Capture the cell that displays the provided text and extract its [X, Y] central coordinate. 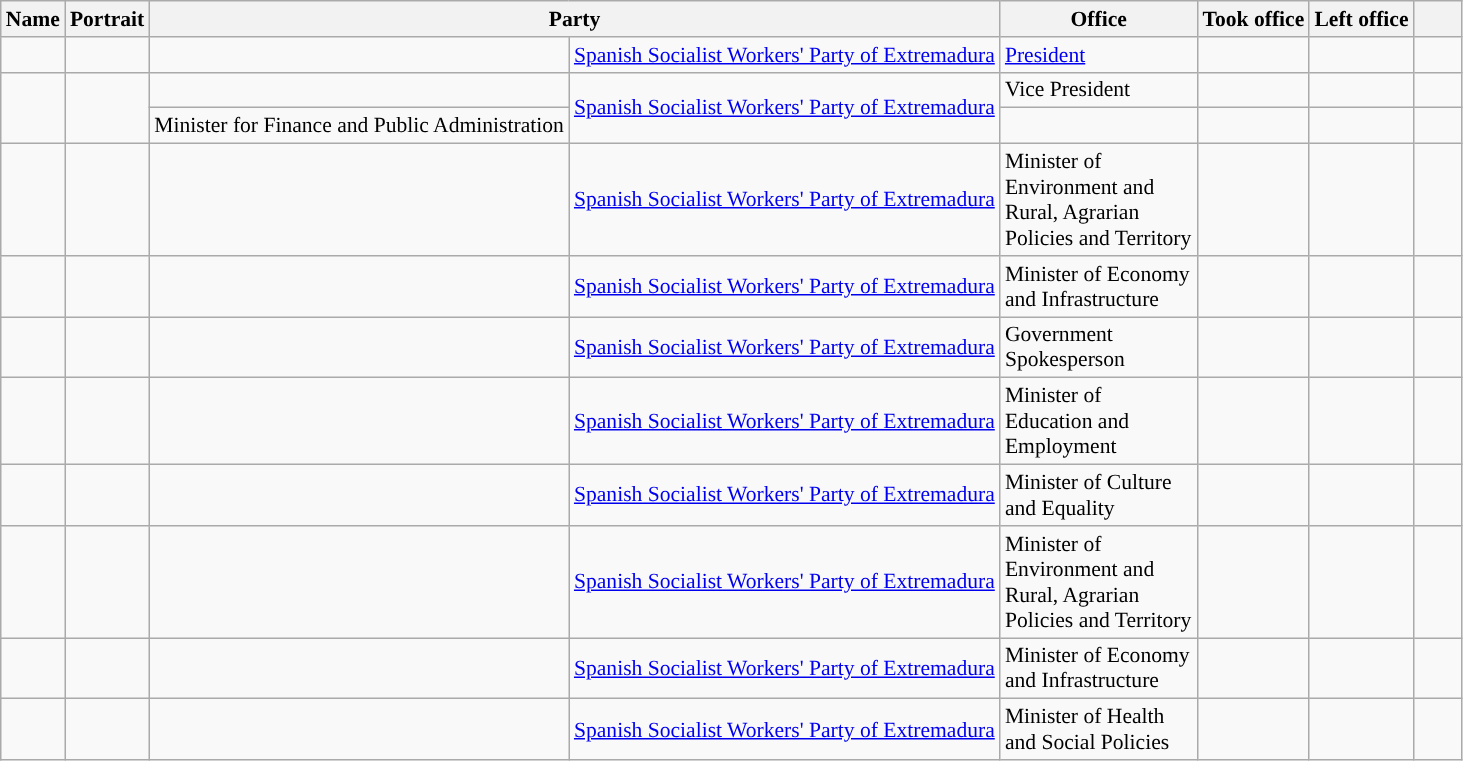
Minister of Health and Social Policies [1099, 730]
Minister for Finance and Public Administration [359, 126]
President [1099, 55]
Name [33, 19]
Vice President [1099, 90]
Party [574, 19]
Took office [1253, 19]
Government Spokesperson [1099, 348]
Left office [1361, 19]
Portrait [107, 19]
Minister of Culture and Equality [1099, 496]
Minister of Education and Employment [1099, 422]
Office [1099, 19]
